Scan for the cell matching the given text and deliver its (X, Y) coordinate at center. 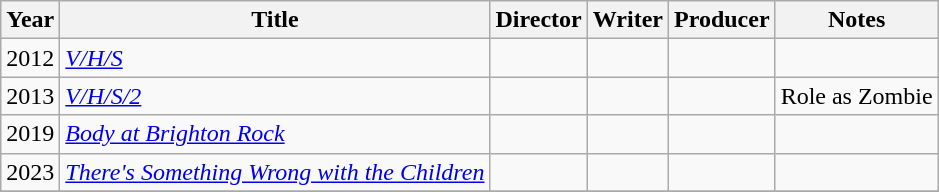
Year (30, 20)
2012 (30, 58)
Title (275, 20)
There's Something Wrong with the Children (275, 172)
V/H/S/2 (275, 96)
2013 (30, 96)
2023 (30, 172)
2019 (30, 134)
Director (538, 20)
Producer (722, 20)
Body at Brighton Rock (275, 134)
Writer (628, 20)
Role as Zombie (856, 96)
Notes (856, 20)
V/H/S (275, 58)
